Return [X, Y] of the center of cell containing provided text 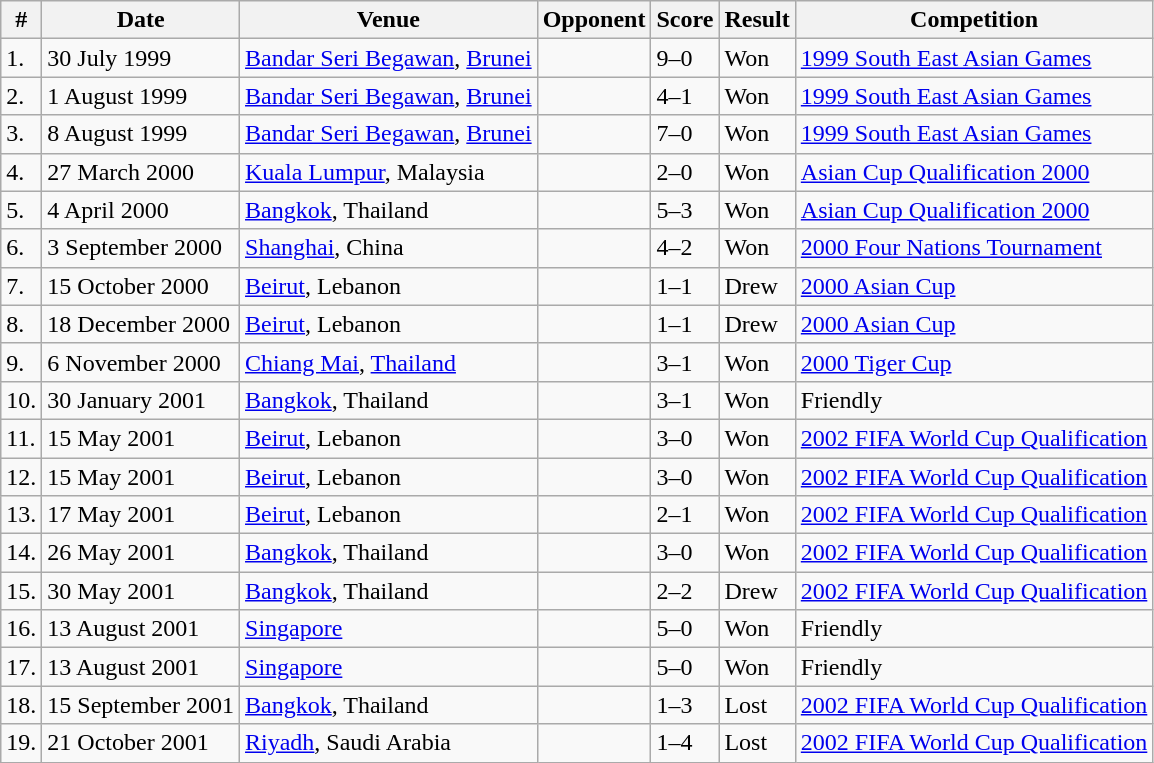
30 May 2001 [141, 591]
30 July 1999 [141, 58]
Chiang Mai, Thailand [389, 362]
13. [22, 515]
14. [22, 553]
4–2 [685, 248]
3 September 2000 [141, 248]
26 May 2001 [141, 553]
2–1 [685, 515]
17. [22, 667]
15 October 2000 [141, 286]
1. [22, 58]
7. [22, 286]
Opponent [594, 20]
11. [22, 438]
# [22, 20]
1–4 [685, 743]
21 October 2001 [141, 743]
6. [22, 248]
Shanghai, China [389, 248]
30 January 2001 [141, 400]
Competition [974, 20]
18 December 2000 [141, 324]
4 April 2000 [141, 210]
15. [22, 591]
5–3 [685, 210]
2–0 [685, 172]
Date [141, 20]
1–3 [685, 705]
Kuala Lumpur, Malaysia [389, 172]
9. [22, 362]
4–1 [685, 96]
Venue [389, 20]
7–0 [685, 134]
1 August 1999 [141, 96]
8. [22, 324]
9–0 [685, 58]
16. [22, 629]
3. [22, 134]
2–2 [685, 591]
2000 Tiger Cup [974, 362]
19. [22, 743]
27 March 2000 [141, 172]
4. [22, 172]
Score [685, 20]
5. [22, 210]
15 September 2001 [141, 705]
Riyadh, Saudi Arabia [389, 743]
12. [22, 477]
18. [22, 705]
6 November 2000 [141, 362]
8 August 1999 [141, 134]
Result [757, 20]
2. [22, 96]
17 May 2001 [141, 515]
2000 Four Nations Tournament [974, 248]
10. [22, 400]
